Capture the cell that displays the provided text and extract its [X, Y] central coordinate. 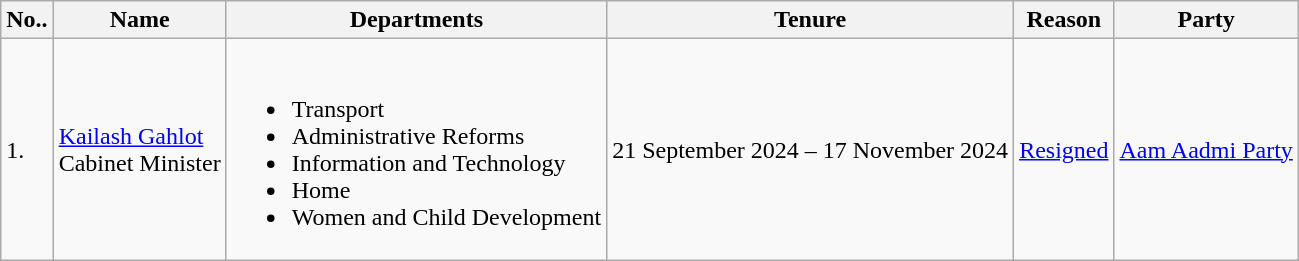
Reason [1064, 20]
1. [27, 150]
No.. [27, 20]
Kailash GahlotCabinet Minister [140, 150]
21 September 2024 – 17 November 2024 [810, 150]
Tenure [810, 20]
TransportAdministrative ReformsInformation and TechnologyHomeWomen and Child Development [416, 150]
Resigned [1064, 150]
Name [140, 20]
Party [1206, 20]
Departments [416, 20]
Aam Aadmi Party [1206, 150]
